For the text-containing cell, return its midpoint in (X, Y) coordinate format. 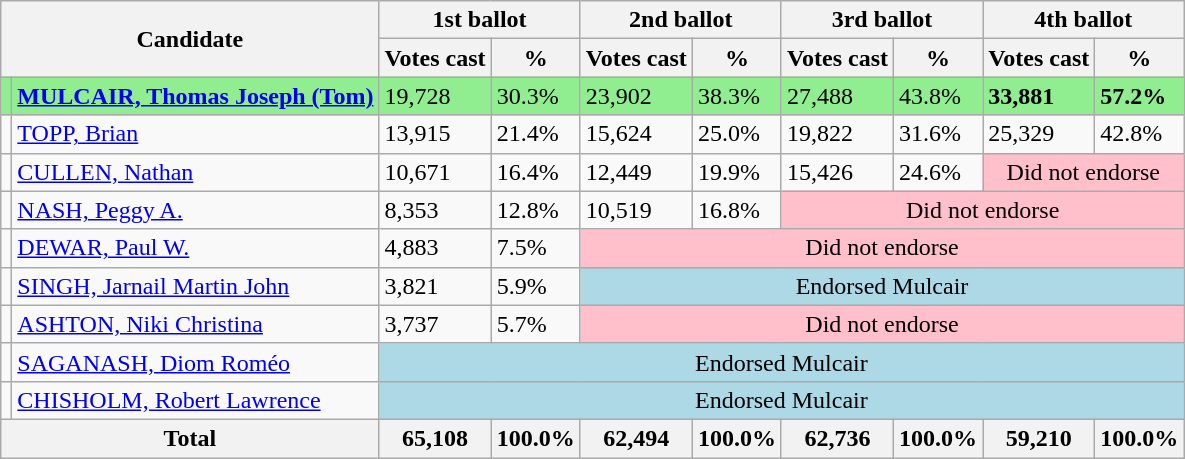
MULCAIR, Thomas Joseph (Tom) (196, 96)
DEWAR, Paul W. (196, 248)
8,353 (435, 210)
30.3% (536, 96)
5.7% (536, 324)
10,671 (435, 172)
21.4% (536, 134)
2nd ballot (680, 20)
62,494 (636, 438)
12.8% (536, 210)
43.8% (938, 96)
4,883 (435, 248)
Total (190, 438)
15,426 (837, 172)
3,737 (435, 324)
65,108 (435, 438)
16.8% (736, 210)
57.2% (1140, 96)
CHISHOLM, Robert Lawrence (196, 400)
5.9% (536, 286)
TOPP, Brian (196, 134)
1st ballot (480, 20)
31.6% (938, 134)
10,519 (636, 210)
SAGANASH, Diom Roméo (196, 362)
Candidate (190, 39)
62,736 (837, 438)
27,488 (837, 96)
4th ballot (1084, 20)
25,329 (1039, 134)
15,624 (636, 134)
24.6% (938, 172)
42.8% (1140, 134)
ASHTON, Niki Christina (196, 324)
3,821 (435, 286)
16.4% (536, 172)
12,449 (636, 172)
19,822 (837, 134)
3rd ballot (882, 20)
CULLEN, Nathan (196, 172)
38.3% (736, 96)
19,728 (435, 96)
19.9% (736, 172)
7.5% (536, 248)
33,881 (1039, 96)
SINGH, Jarnail Martin John (196, 286)
59,210 (1039, 438)
13,915 (435, 134)
23,902 (636, 96)
25.0% (736, 134)
NASH, Peggy A. (196, 210)
